Capture the cell that displays the provided text and extract its (X, Y) central coordinate. 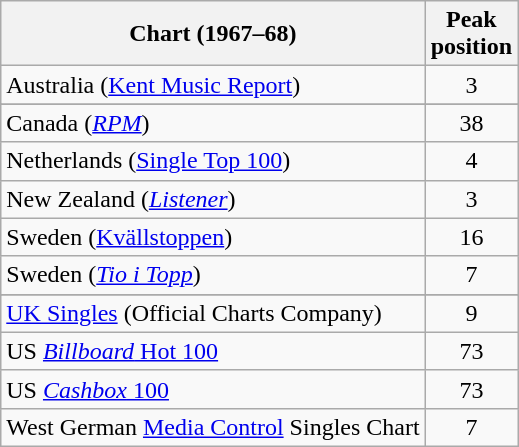
US Cashbox 100 (213, 389)
UK Singles (Official Charts Company) (213, 313)
West German Media Control Singles Chart (213, 427)
Peakposition (471, 34)
38 (471, 123)
16 (471, 237)
Australia (Kent Music Report) (213, 85)
US Billboard Hot 100 (213, 351)
9 (471, 313)
Sweden (Kvällstoppen) (213, 237)
Chart (1967–68) (213, 34)
4 (471, 161)
New Zealand (Listener) (213, 199)
Canada (RPM) (213, 123)
Netherlands (Single Top 100) (213, 161)
Sweden (Tio i Topp) (213, 275)
